Capture the cell that displays the provided text and extract its [x, y] central coordinate. 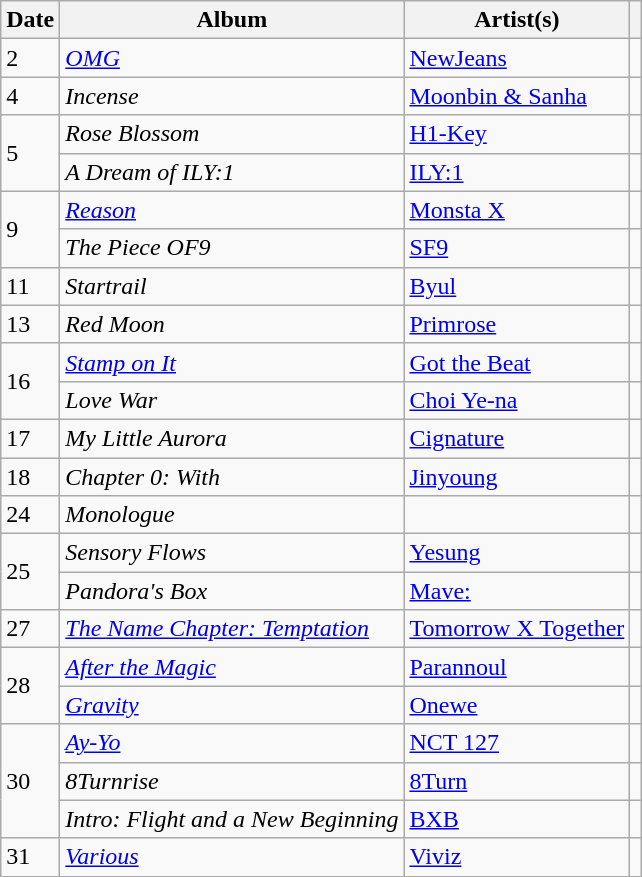
2 [30, 58]
Monologue [232, 515]
4 [30, 96]
Choi Ye-na [517, 400]
Reason [232, 210]
SF9 [517, 248]
Cignature [517, 438]
Album [232, 20]
Jinyoung [517, 477]
Primrose [517, 324]
Rose Blossom [232, 134]
Intro: Flight and a New Beginning [232, 819]
ILY:1 [517, 172]
Moonbin & Sanha [517, 96]
Startrail [232, 286]
Sensory Flows [232, 553]
Love War [232, 400]
27 [30, 629]
Tomorrow X Together [517, 629]
17 [30, 438]
Yesung [517, 553]
Incense [232, 96]
16 [30, 381]
24 [30, 515]
25 [30, 572]
18 [30, 477]
Red Moon [232, 324]
9 [30, 229]
Stamp on It [232, 362]
Mave: [517, 591]
Ay-Yo [232, 743]
Date [30, 20]
5 [30, 153]
Chapter 0: With [232, 477]
Monsta X [517, 210]
The Name Chapter: Temptation [232, 629]
After the Magic [232, 667]
NCT 127 [517, 743]
Gravity [232, 705]
8Turn [517, 781]
Viviz [517, 857]
Onewe [517, 705]
OMG [232, 58]
Artist(s) [517, 20]
Various [232, 857]
11 [30, 286]
The Piece OF9 [232, 248]
31 [30, 857]
8Turnrise [232, 781]
28 [30, 686]
30 [30, 781]
Pandora's Box [232, 591]
Got the Beat [517, 362]
My Little Aurora [232, 438]
13 [30, 324]
H1-Key [517, 134]
A Dream of ILY:1 [232, 172]
Byul [517, 286]
NewJeans [517, 58]
BXB [517, 819]
Parannoul [517, 667]
